Return (x, y) of the center of cell containing provided text 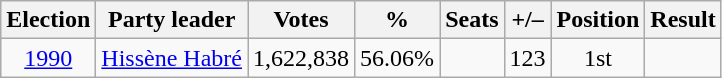
1,622,838 (302, 58)
Seats (472, 20)
Votes (302, 20)
1st (598, 58)
Party leader (172, 20)
Position (598, 20)
56.06% (398, 58)
123 (528, 58)
Result (683, 20)
Election (48, 20)
% (398, 20)
Hissène Habré (172, 58)
+/– (528, 20)
1990 (48, 58)
